Output the [x, y] coordinate of the center of the cell containing the given text.  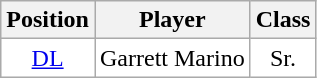
Class [283, 20]
Position [48, 20]
DL [48, 58]
Garrett Marino [172, 58]
Sr. [283, 58]
Player [172, 20]
